Provide the [x, y] coordinate of the cell's center where the given text is located.  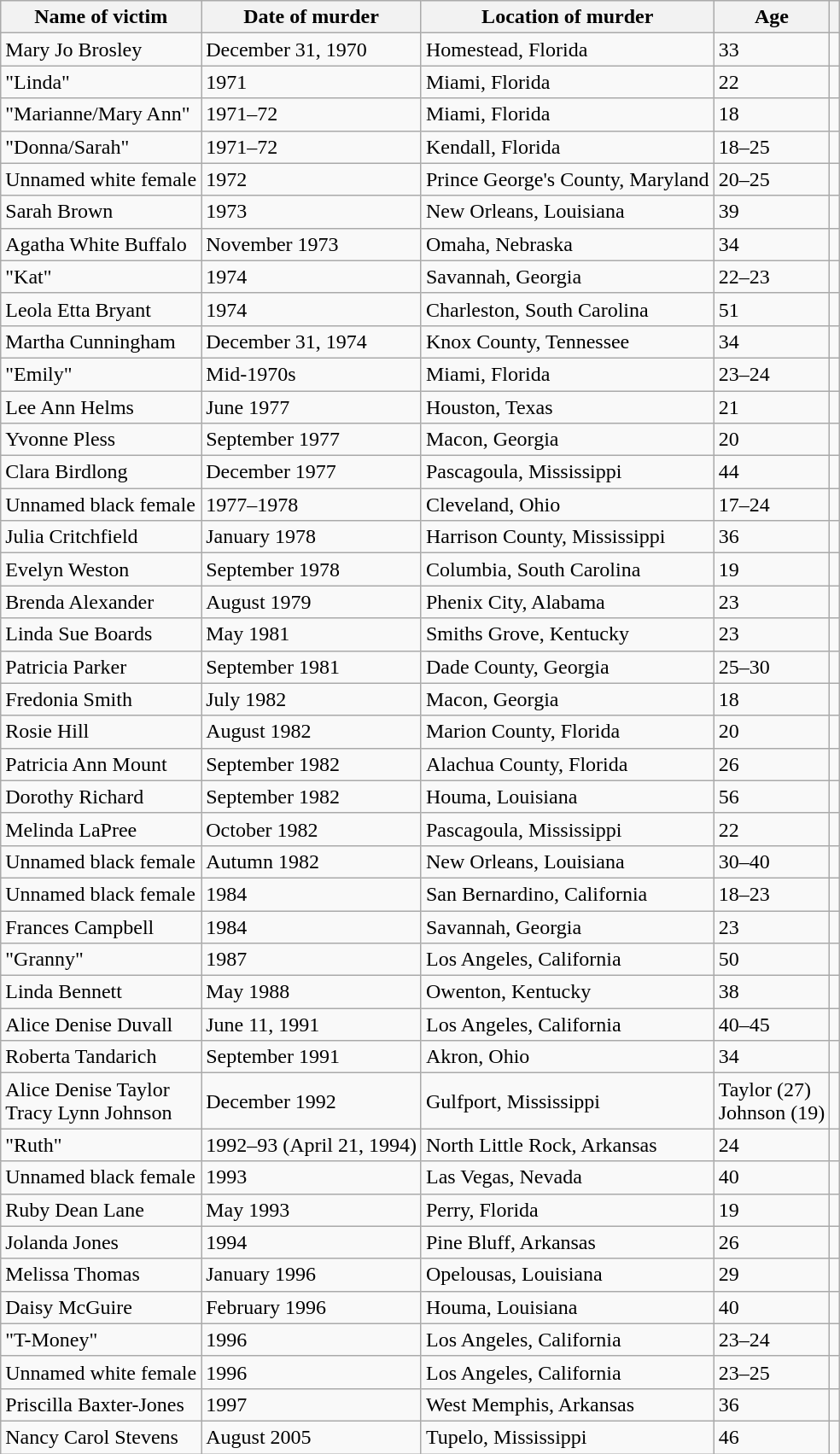
September 1981 [312, 667]
39 [772, 212]
Yvonne Pless [101, 440]
Melinda LaPree [101, 829]
Nancy Carol Stevens [101, 1437]
Date of murder [312, 17]
Perry, Florida [567, 1210]
Mid-1970s [312, 374]
21 [772, 407]
Ruby Dean Lane [101, 1210]
Brenda Alexander [101, 602]
January 1996 [312, 1275]
Gulfport, Mississippi [567, 1101]
"Kat" [101, 277]
San Bernardino, California [567, 894]
1973 [312, 212]
Cleveland, Ohio [567, 505]
Mary Jo Brosley [101, 50]
38 [772, 992]
June 11, 1991 [312, 1025]
Columbia, South Carolina [567, 569]
September 1978 [312, 569]
18–23 [772, 894]
1977–1978 [312, 505]
1971 [312, 82]
February 1996 [312, 1307]
Melissa Thomas [101, 1275]
Phenix City, Alabama [567, 602]
17–24 [772, 505]
"T-Money" [101, 1340]
Alachua County, Florida [567, 764]
44 [772, 472]
Owenton, Kentucky [567, 992]
29 [772, 1275]
Marion County, Florida [567, 732]
Pine Bluff, Arkansas [567, 1242]
Alice Denise Duvall [101, 1025]
1992–93 (April 21, 1994) [312, 1145]
1987 [312, 960]
August 2005 [312, 1437]
Harrison County, Mississippi [567, 537]
23–25 [772, 1372]
20–25 [772, 179]
Patricia Parker [101, 667]
1972 [312, 179]
Kendall, Florida [567, 147]
Sarah Brown [101, 212]
Daisy McGuire [101, 1307]
Homestead, Florida [567, 50]
"Granny" [101, 960]
June 1977 [312, 407]
July 1982 [312, 699]
Jolanda Jones [101, 1242]
Taylor (27)Johnson (19) [772, 1101]
September 1991 [312, 1057]
51 [772, 309]
"Marianne/Mary Ann" [101, 114]
December 1992 [312, 1101]
December 31, 1970 [312, 50]
46 [772, 1437]
November 1973 [312, 244]
Lee Ann Helms [101, 407]
Patricia Ann Mount [101, 764]
Charleston, South Carolina [567, 309]
18–25 [772, 147]
40–45 [772, 1025]
25–30 [772, 667]
Las Vegas, Nevada [567, 1177]
Dorothy Richard [101, 797]
Julia Critchfield [101, 537]
Priscilla Baxter-Jones [101, 1404]
33 [772, 50]
September 1977 [312, 440]
Location of murder [567, 17]
January 1978 [312, 537]
Rosie Hill [101, 732]
"Ruth" [101, 1145]
Omaha, Nebraska [567, 244]
Tupelo, Mississippi [567, 1437]
Knox County, Tennessee [567, 342]
Autumn 1982 [312, 861]
Evelyn Weston [101, 569]
Houston, Texas [567, 407]
Akron, Ohio [567, 1057]
May 1988 [312, 992]
24 [772, 1145]
Leola Etta Bryant [101, 309]
December 1977 [312, 472]
30–40 [772, 861]
Clara Birdlong [101, 472]
1997 [312, 1404]
Linda Bennett [101, 992]
Roberta Tandarich [101, 1057]
December 31, 1974 [312, 342]
Alice Denise TaylorTracy Lynn Johnson [101, 1101]
"Linda" [101, 82]
August 1979 [312, 602]
50 [772, 960]
Agatha White Buffalo [101, 244]
May 1981 [312, 634]
56 [772, 797]
"Emily" [101, 374]
May 1993 [312, 1210]
Fredonia Smith [101, 699]
North Little Rock, Arkansas [567, 1145]
August 1982 [312, 732]
West Memphis, Arkansas [567, 1404]
22–23 [772, 277]
"Donna/Sarah" [101, 147]
Name of victim [101, 17]
Opelousas, Louisiana [567, 1275]
October 1982 [312, 829]
Linda Sue Boards [101, 634]
Frances Campbell [101, 926]
Prince George's County, Maryland [567, 179]
1993 [312, 1177]
Martha Cunningham [101, 342]
Age [772, 17]
1994 [312, 1242]
Dade County, Georgia [567, 667]
Smiths Grove, Kentucky [567, 634]
